For the text-containing cell, return its midpoint in (X, Y) coordinate format. 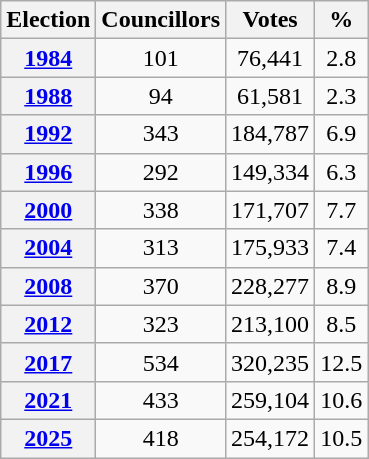
254,172 (270, 438)
313 (161, 248)
343 (161, 134)
12.5 (342, 362)
Councillors (161, 20)
171,707 (270, 210)
2.3 (342, 96)
% (342, 20)
149,334 (270, 172)
10.5 (342, 438)
Election (48, 20)
6.9 (342, 134)
418 (161, 438)
2017 (48, 362)
8.9 (342, 286)
8.5 (342, 324)
259,104 (270, 400)
534 (161, 362)
6.3 (342, 172)
2012 (48, 324)
1996 (48, 172)
101 (161, 58)
76,441 (270, 58)
Votes (270, 20)
323 (161, 324)
2008 (48, 286)
2.8 (342, 58)
213,100 (270, 324)
2021 (48, 400)
228,277 (270, 286)
2000 (48, 210)
292 (161, 172)
1988 (48, 96)
7.4 (342, 248)
7.7 (342, 210)
1992 (48, 134)
320,235 (270, 362)
1984 (48, 58)
94 (161, 96)
184,787 (270, 134)
10.6 (342, 400)
61,581 (270, 96)
2004 (48, 248)
175,933 (270, 248)
338 (161, 210)
433 (161, 400)
370 (161, 286)
2025 (48, 438)
